Identify which cell holds the provided text, then report its (x, y) central coordinate. 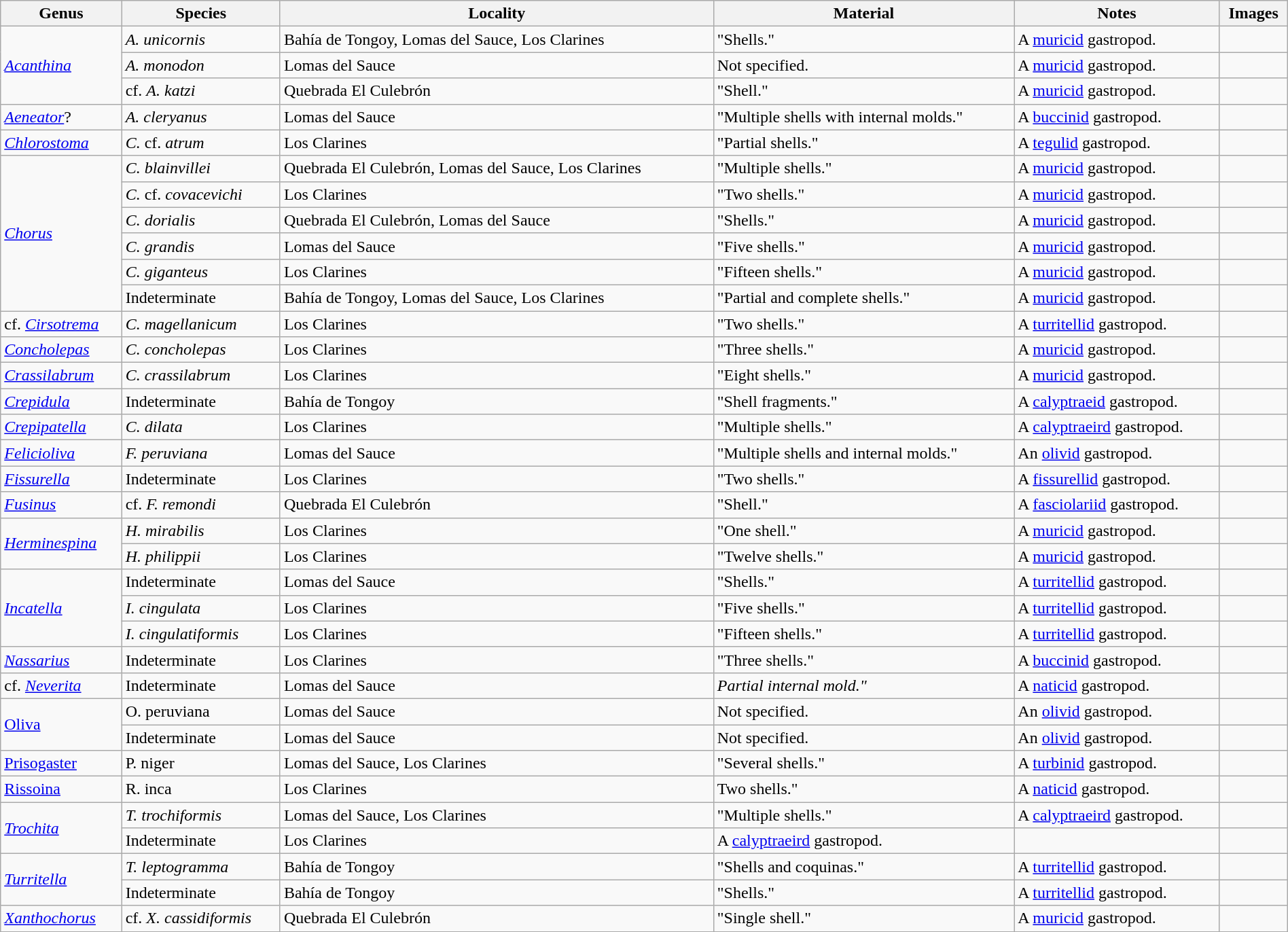
Aeneator? (61, 117)
C. dorialis (201, 220)
Concholepas (61, 350)
Prisogaster (61, 764)
C. grandis (201, 246)
A. unicornis (201, 39)
Crepidula (61, 401)
"Several shells." (864, 764)
cf. X. cassidiformis (201, 918)
Quebrada El Culebrón, Lomas del Sauce, Los Clarines (497, 168)
A calyptraeid gastropod. (1117, 401)
R. inca (201, 789)
Fusinus (61, 505)
cf. A. katzi (201, 91)
I. cingulata (201, 608)
Crassilabrum (61, 376)
Images (1253, 14)
"Single shell." (864, 918)
A fissurellid gastropod. (1117, 479)
Genus (61, 14)
"Shells and coquinas." (864, 867)
C. dilata (201, 427)
A tegulid gastropod. (1117, 143)
Nassarius (61, 660)
Acanthina (61, 65)
"One shell." (864, 531)
Felicioliva (61, 453)
C. blainvillei (201, 168)
I. cingulatiformis (201, 634)
H. mirabilis (201, 531)
cf. Cirsotrema (61, 324)
Species (201, 14)
"Twelve shells." (864, 556)
O. peruviana (201, 711)
Incatella (61, 608)
Herminespina (61, 543)
Crepipatella (61, 427)
Rissoina (61, 789)
T. trochiformis (201, 815)
Locality (497, 14)
C. crassilabrum (201, 376)
F. peruviana (201, 453)
Turritella (61, 880)
"Multiple shells and internal molds." (864, 453)
Partial internal mold." (864, 685)
Xanthochorus (61, 918)
H. philippii (201, 556)
C. giganteus (201, 272)
T. leptogramma (201, 867)
Quebrada El Culebrón, Lomas del Sauce (497, 220)
Material (864, 14)
C. magellanicum (201, 324)
Trochita (61, 828)
A fasciolariid gastropod. (1117, 505)
"Partial shells." (864, 143)
"Shell fragments." (864, 401)
C. cf. atrum (201, 143)
P. niger (201, 764)
cf. F. remondi (201, 505)
"Eight shells." (864, 376)
C. cf. covacevichi (201, 194)
C. concholepas (201, 350)
A. monodon (201, 65)
A. cleryanus (201, 117)
Fissurella (61, 479)
"Multiple shells with internal molds." (864, 117)
Oliva (61, 724)
cf. Neverita (61, 685)
Chlorostoma (61, 143)
Notes (1117, 14)
A turbinid gastropod. (1117, 764)
"Partial and complete shells." (864, 298)
Two shells." (864, 789)
Chorus (61, 233)
